Capture the cell that displays the provided text and extract its (x, y) central coordinate. 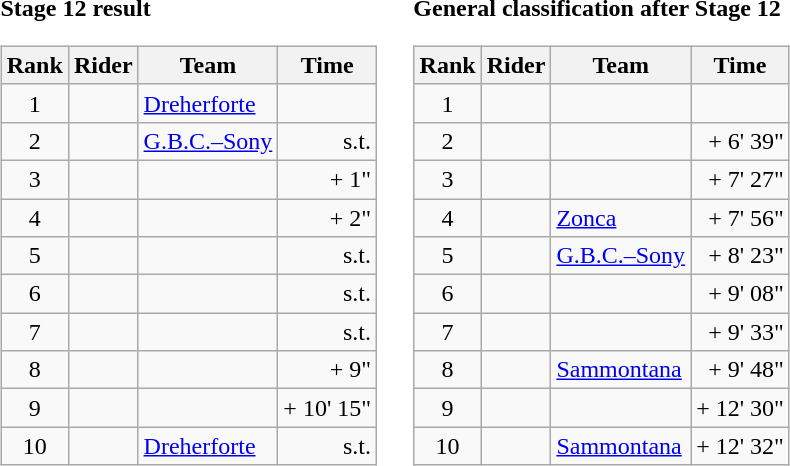
+ 10' 15" (328, 408)
+ 1" (328, 179)
+ 9' 48" (740, 370)
+ 9' 08" (740, 294)
+ 9" (328, 370)
+ 12' 30" (740, 408)
+ 7' 27" (740, 179)
+ 12' 32" (740, 446)
+ 9' 33" (740, 332)
+ 2" (328, 217)
+ 8' 23" (740, 256)
Zonca (621, 217)
+ 6' 39" (740, 141)
+ 7' 56" (740, 217)
